Detect which cell encompasses the target text, then output its (X, Y) center coordinate. 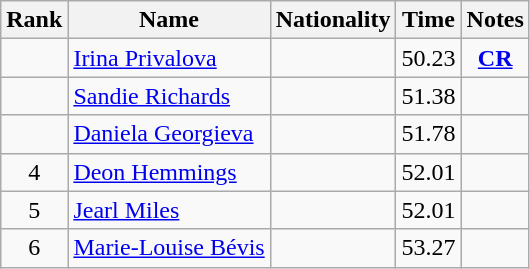
Time (428, 20)
51.38 (428, 96)
Irina Privalova (169, 58)
51.78 (428, 134)
Sandie Richards (169, 96)
Daniela Georgieva (169, 134)
50.23 (428, 58)
4 (34, 172)
6 (34, 248)
53.27 (428, 248)
Nationality (333, 20)
Name (169, 20)
Rank (34, 20)
Marie-Louise Bévis (169, 248)
Notes (495, 20)
Jearl Miles (169, 210)
CR (495, 58)
5 (34, 210)
Deon Hemmings (169, 172)
